Search for the cell housing the specified text and yield its (x, y) center coordinate. 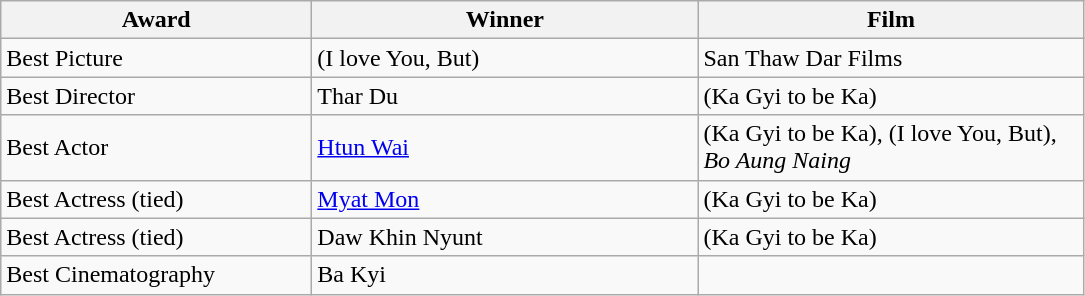
(Ka Gyi to be Ka), (I love You, But), Bo Aung Naing (891, 148)
Best Actor (156, 148)
Award (156, 20)
Film (891, 20)
Htun Wai (505, 148)
Ba Kyi (505, 275)
Best Director (156, 96)
Best Cinematography (156, 275)
(I love You, But) (505, 58)
Myat Mon (505, 199)
San Thaw Dar Films (891, 58)
Best Picture (156, 58)
Winner (505, 20)
Thar Du (505, 96)
Daw Khin Nyunt (505, 237)
